Determine the (X, Y) coordinate at the center of the cell enclosing the given text.  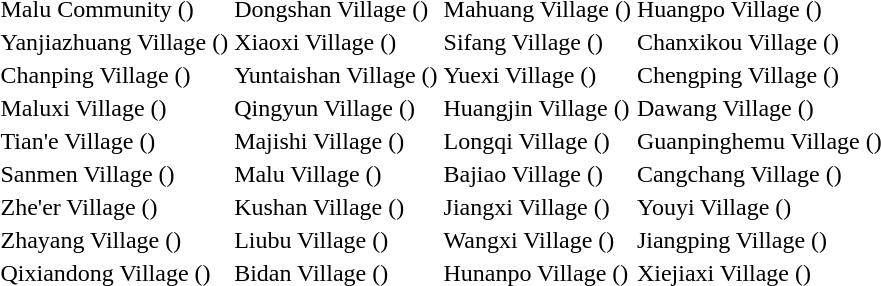
Yuexi Village () (537, 75)
Majishi Village () (336, 141)
Liubu Village () (336, 240)
Huangjin Village () (537, 108)
Sifang Village () (537, 42)
Qingyun Village () (336, 108)
Jiangxi Village () (537, 207)
Bajiao Village () (537, 174)
Yuntaishan Village () (336, 75)
Longqi Village () (537, 141)
Kushan Village () (336, 207)
Malu Village () (336, 174)
Xiaoxi Village () (336, 42)
Wangxi Village () (537, 240)
